Extract the (X, Y) coordinate from the center of the cell holding the provided text.  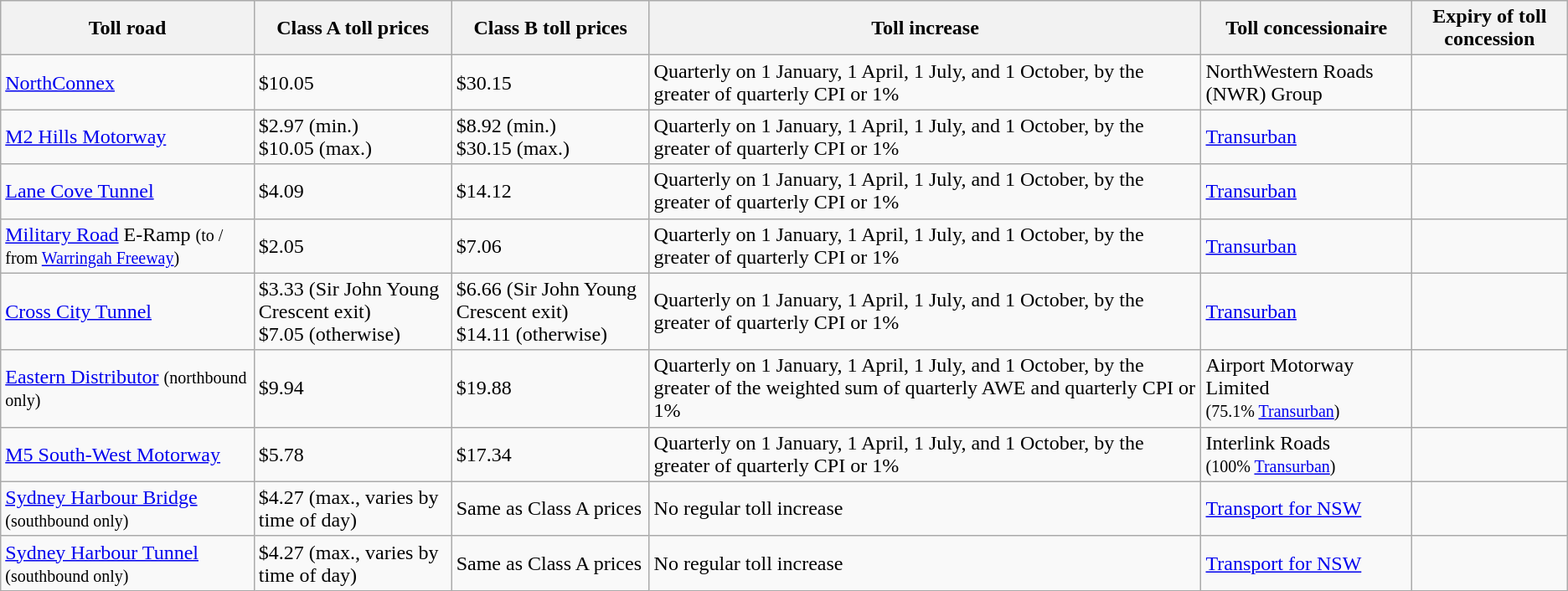
$4.09 (353, 191)
$7.06 (550, 246)
Toll road (127, 28)
$17.34 (550, 454)
$3.33 (Sir John Young Crescent exit)$7.05 (otherwise) (353, 311)
$5.78 (353, 454)
Lane Cove Tunnel (127, 191)
$19.88 (550, 388)
Sydney Harbour Bridge (southbound only) (127, 509)
Quarterly on 1 January, 1 April, 1 July, and 1 October, by the greater of the weighted sum of quarterly AWE and quarterly CPI or 1% (925, 388)
Cross City Tunnel (127, 311)
Class A toll prices (353, 28)
Airport Motorway Limited(75.1% Transurban) (1307, 388)
$2.05 (353, 246)
$14.12 (550, 191)
Interlink Roads(100% Transurban) (1307, 454)
$8.92 (min.)$30.15 (max.) (550, 137)
NorthConnex (127, 82)
Sydney Harbour Tunnel (southbound only) (127, 563)
$9.94 (353, 388)
Expiry of toll concession (1489, 28)
M5 South-West Motorway (127, 454)
$6.66 (Sir John Young Crescent exit)$14.11 (otherwise) (550, 311)
$30.15 (550, 82)
Military Road E-Ramp (to / from Warringah Freeway) (127, 246)
$10.05 (353, 82)
NorthWestern Roads (NWR) Group (1307, 82)
$2.97 (min.)$10.05 (max.) (353, 137)
Toll concessionaire (1307, 28)
M2 Hills Motorway (127, 137)
Eastern Distributor (northbound only) (127, 388)
Toll increase (925, 28)
Class B toll prices (550, 28)
